Return (X, Y) of the center of cell containing provided text 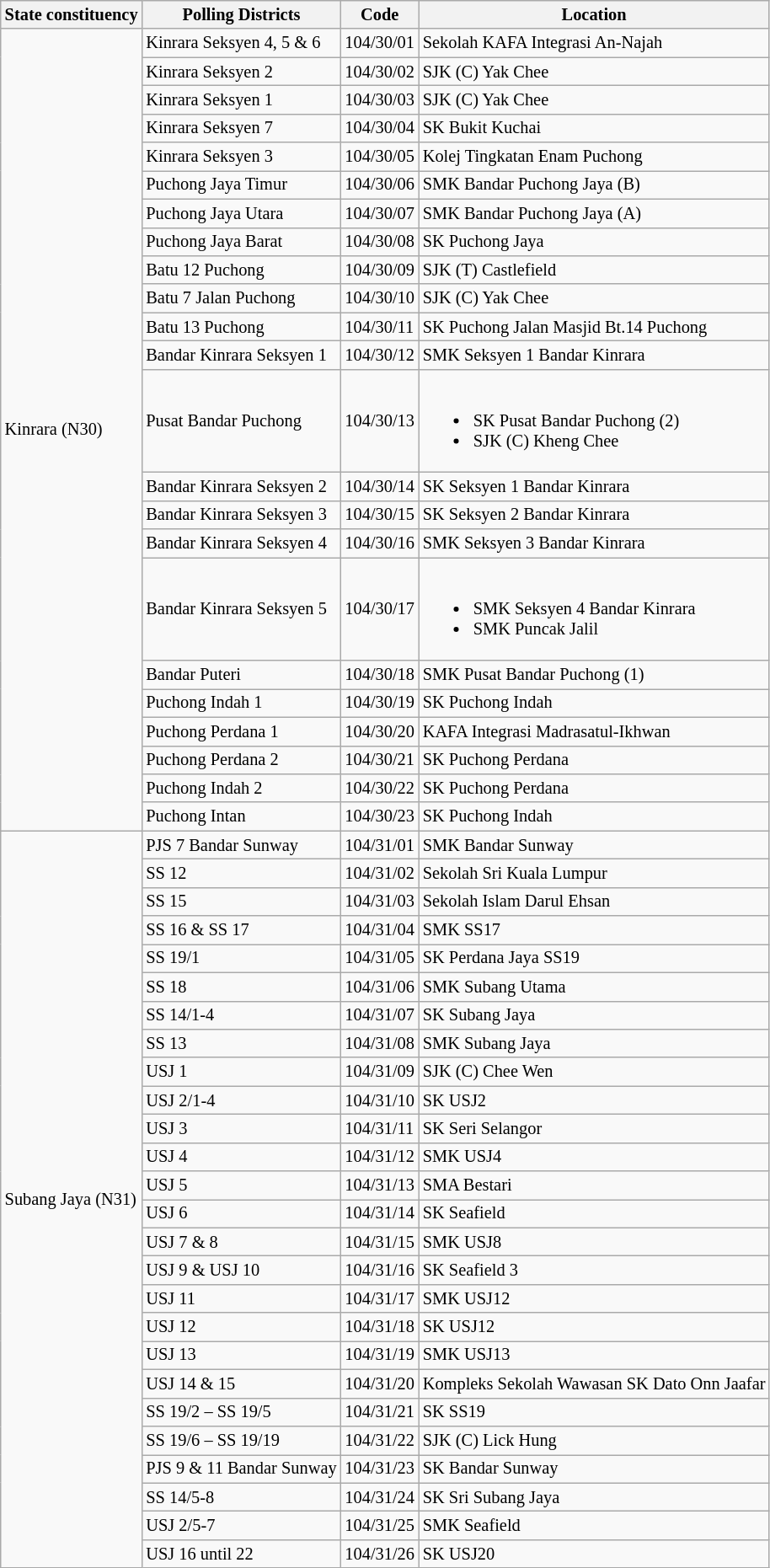
SK Puchong Jalan Masjid Bt.14 Puchong (595, 327)
104/31/12 (379, 1157)
104/31/04 (379, 930)
SK SS19 (595, 1412)
104/31/07 (379, 1015)
SS 18 (241, 987)
SMK Pusat Bandar Puchong (1) (595, 675)
104/30/09 (379, 270)
104/30/14 (379, 486)
SMK Seafield (595, 1525)
USJ 2/5-7 (241, 1525)
USJ 11 (241, 1298)
SMK Bandar Puchong Jaya (B) (595, 185)
SMK Seksyen 1 Bandar Kinrara (595, 355)
Puchong Perdana 1 (241, 731)
USJ 16 until 22 (241, 1554)
SJK (T) Castlefield (595, 270)
104/31/23 (379, 1469)
USJ 7 & 8 (241, 1242)
104/31/03 (379, 902)
SJK (C) Lick Hung (595, 1440)
104/31/06 (379, 987)
104/31/24 (379, 1497)
SK Seafield 3 (595, 1270)
104/31/22 (379, 1440)
Pusat Bandar Puchong (241, 420)
Bandar Kinrara Seksyen 3 (241, 515)
Kompleks Sekolah Wawasan SK Dato Onn Jaafar (595, 1383)
Sekolah Sri Kuala Lumpur (595, 873)
104/31/10 (379, 1100)
104/30/18 (379, 675)
104/30/10 (379, 298)
USJ 13 (241, 1355)
104/31/08 (379, 1043)
104/31/05 (379, 958)
104/31/26 (379, 1554)
104/31/25 (379, 1525)
USJ 6 (241, 1213)
104/30/12 (379, 355)
104/31/17 (379, 1298)
104/30/19 (379, 703)
USJ 14 & 15 (241, 1383)
Puchong Indah 1 (241, 703)
SMK Bandar Puchong Jaya (A) (595, 213)
Puchong Indah 2 (241, 788)
Puchong Jaya Timur (241, 185)
USJ 1 (241, 1072)
SK USJ2 (595, 1100)
104/30/15 (379, 515)
SMK USJ13 (595, 1355)
SK Subang Jaya (595, 1015)
Kinrara Seksyen 3 (241, 157)
104/30/17 (379, 608)
SK USJ20 (595, 1554)
Kolej Tingkatan Enam Puchong (595, 157)
Puchong Perdana 2 (241, 760)
Puchong Jaya Utara (241, 213)
SS 12 (241, 873)
SMK Subang Jaya (595, 1043)
SS 16 & SS 17 (241, 930)
Subang Jaya (N31) (72, 1200)
USJ 2/1-4 (241, 1100)
104/30/01 (379, 43)
Code (379, 14)
SK Puchong Jaya (595, 242)
Puchong Jaya Barat (241, 242)
104/31/02 (379, 873)
SS 14/5-8 (241, 1497)
104/30/11 (379, 327)
Location (595, 14)
104/30/23 (379, 816)
SMK USJ4 (595, 1157)
SMK Bandar Sunway (595, 845)
104/31/18 (379, 1327)
SS 14/1-4 (241, 1015)
104/30/04 (379, 128)
SK Perdana Jaya SS19 (595, 958)
Puchong Intan (241, 816)
USJ 12 (241, 1327)
SK Seksyen 2 Bandar Kinrara (595, 515)
Kinrara Seksyen 1 (241, 99)
104/30/06 (379, 185)
Sekolah KAFA Integrasi An-Najah (595, 43)
SMK USJ8 (595, 1242)
Kinrara (N30) (72, 430)
Batu 7 Jalan Puchong (241, 298)
104/31/11 (379, 1128)
SMK Seksyen 3 Bandar Kinrara (595, 543)
Batu 12 Puchong (241, 270)
104/31/01 (379, 845)
SMK Seksyen 4 Bandar KinraraSMK Puncak Jalil (595, 608)
SK Pusat Bandar Puchong (2)SJK (C) Kheng Chee (595, 420)
SK Bukit Kuchai (595, 128)
Sekolah Islam Darul Ehsan (595, 902)
104/31/13 (379, 1185)
104/31/14 (379, 1213)
SMA Bestari (595, 1185)
SK Seri Selangor (595, 1128)
Bandar Kinrara Seksyen 4 (241, 543)
104/30/16 (379, 543)
USJ 3 (241, 1128)
104/31/09 (379, 1072)
KAFA Integrasi Madrasatul-Ikhwan (595, 731)
104/30/02 (379, 72)
104/30/03 (379, 99)
SMK USJ12 (595, 1298)
Bandar Kinrara Seksyen 1 (241, 355)
SS 19/2 – SS 19/5 (241, 1412)
104/31/20 (379, 1383)
Bandar Kinrara Seksyen 5 (241, 608)
State constituency (72, 14)
Kinrara Seksyen 4, 5 & 6 (241, 43)
SMK Subang Utama (595, 987)
Kinrara Seksyen 2 (241, 72)
104/31/21 (379, 1412)
SK USJ12 (595, 1327)
104/30/13 (379, 420)
SK Seafield (595, 1213)
USJ 5 (241, 1185)
Bandar Kinrara Seksyen 2 (241, 486)
SS 19/1 (241, 958)
104/30/20 (379, 731)
Batu 13 Puchong (241, 327)
SMK SS17 (595, 930)
SS 15 (241, 902)
USJ 4 (241, 1157)
USJ 9 & USJ 10 (241, 1270)
104/31/16 (379, 1270)
PJS 7 Bandar Sunway (241, 845)
104/30/07 (379, 213)
104/30/21 (379, 760)
Bandar Puteri (241, 675)
Kinrara Seksyen 7 (241, 128)
Polling Districts (241, 14)
104/30/08 (379, 242)
SS 13 (241, 1043)
SK Seksyen 1 Bandar Kinrara (595, 486)
104/30/05 (379, 157)
104/31/15 (379, 1242)
104/31/19 (379, 1355)
SJK (C) Chee Wen (595, 1072)
SK Bandar Sunway (595, 1469)
104/30/22 (379, 788)
SS 19/6 – SS 19/19 (241, 1440)
PJS 9 & 11 Bandar Sunway (241, 1469)
SK Sri Subang Jaya (595, 1497)
